Detect which cell encompasses the target text, then output its (X, Y) center coordinate. 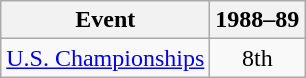
Event (106, 20)
U.S. Championships (106, 58)
8th (258, 58)
1988–89 (258, 20)
